Identify which cell holds the provided text, then report its (x, y) central coordinate. 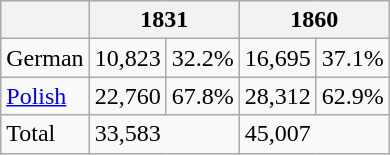
Polish (45, 96)
67.8% (202, 96)
16,695 (278, 58)
62.9% (352, 96)
22,760 (128, 96)
Total (45, 134)
37.1% (352, 58)
10,823 (128, 58)
1860 (314, 20)
28,312 (278, 96)
32.2% (202, 58)
33,583 (164, 134)
45,007 (314, 134)
German (45, 58)
1831 (164, 20)
